Pinpoint the cell where the given text exists, returning its (x, y) midpoint coordinate. 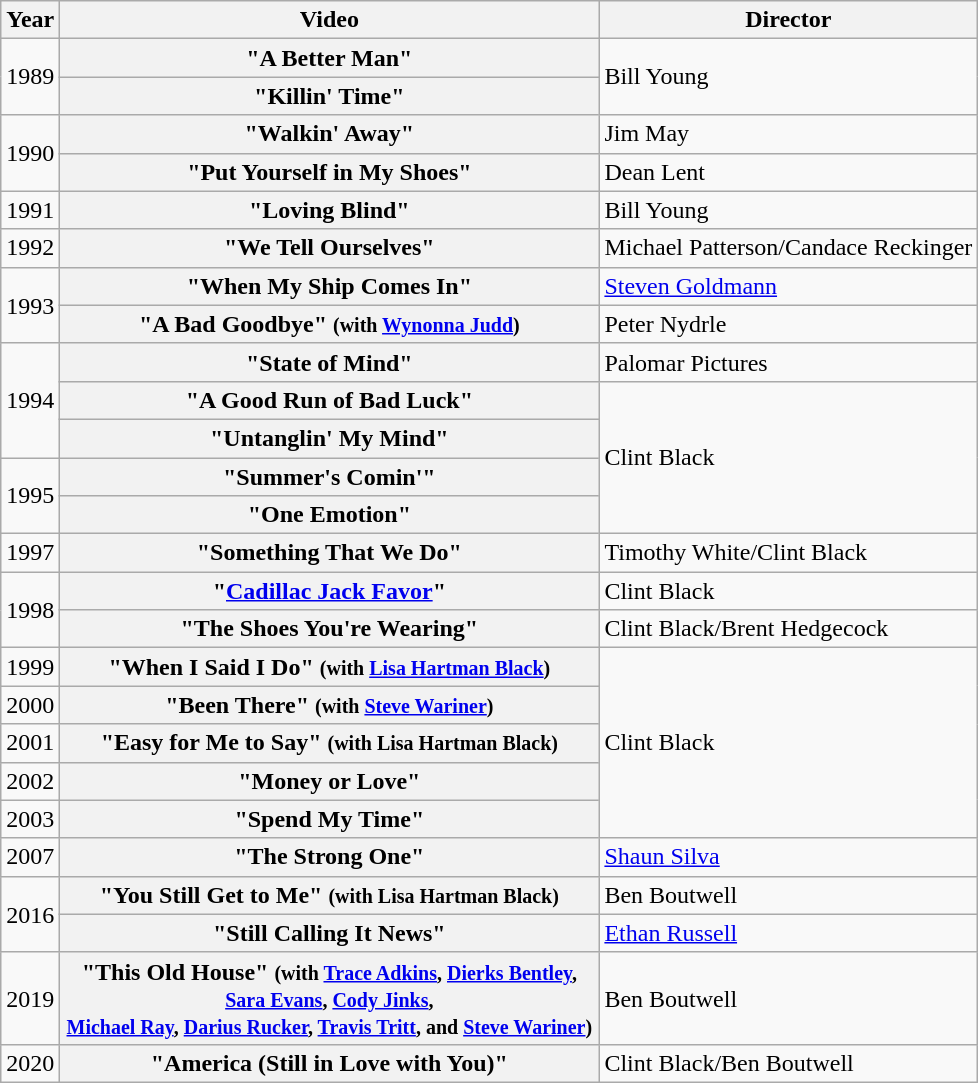
Timothy White/Clint Black (788, 553)
1992 (30, 248)
"Untanglin' My Mind" (330, 438)
1999 (30, 667)
1989 (30, 77)
1998 (30, 610)
2019 (30, 998)
"When I Said I Do" (with Lisa Hartman Black) (330, 667)
Director (788, 20)
Shaun Silva (788, 857)
1990 (30, 153)
1994 (30, 400)
Peter Nydrle (788, 324)
"Summer's Comin'" (330, 477)
2001 (30, 743)
"A Bad Goodbye" (with Wynonna Judd) (330, 324)
"Killin' Time" (330, 96)
"State of Mind" (330, 362)
2016 (30, 914)
"Something That We Do" (330, 553)
1997 (30, 553)
1993 (30, 305)
2000 (30, 705)
Clint Black/Ben Boutwell (788, 1063)
Ethan Russell (788, 933)
2003 (30, 819)
Video (330, 20)
"Still Calling It News" (330, 933)
"Money or Love" (330, 781)
"The Strong One" (330, 857)
"Loving Blind" (330, 210)
"The Shoes You're Wearing" (330, 629)
Jim May (788, 134)
2007 (30, 857)
"One Emotion" (330, 515)
Palomar Pictures (788, 362)
"A Better Man" (330, 58)
2020 (30, 1063)
"When My Ship Comes In" (330, 286)
"We Tell Ourselves" (330, 248)
"Put Yourself in My Shoes" (330, 172)
Steven Goldmann (788, 286)
1991 (30, 210)
"This Old House" (with Trace Adkins, Dierks Bentley, Sara Evans, Cody Jinks,Michael Ray, Darius Rucker, Travis Tritt, and Steve Wariner) (330, 998)
"Spend My Time" (330, 819)
"Been There" (with Steve Wariner) (330, 705)
"You Still Get to Me" (with Lisa Hartman Black) (330, 895)
"America (Still in Love with You)" (330, 1063)
Michael Patterson/Candace Reckinger (788, 248)
"Cadillac Jack Favor" (330, 591)
Clint Black/Brent Hedgecock (788, 629)
1995 (30, 496)
"Walkin' Away" (330, 134)
"A Good Run of Bad Luck" (330, 400)
2002 (30, 781)
Dean Lent (788, 172)
Year (30, 20)
"Easy for Me to Say" (with Lisa Hartman Black) (330, 743)
